Search for the cell housing the specified text and yield its (x, y) center coordinate. 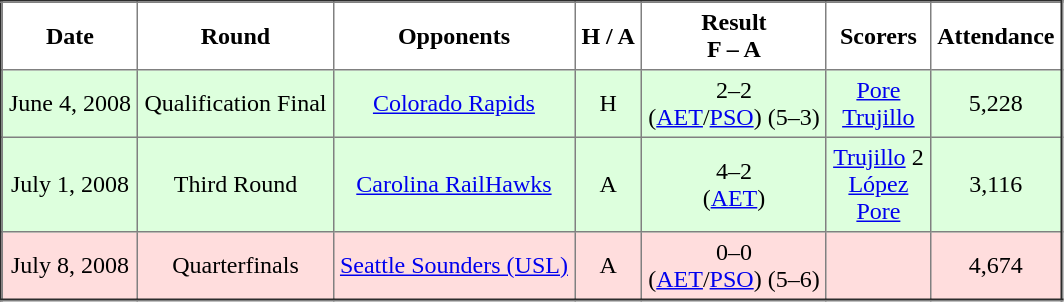
Opponents (454, 36)
2–2 (AET/PSO) (5–3) (734, 104)
Scorers (878, 36)
Qualification Final (236, 104)
0–0 (AET/PSO) (5–6) (734, 266)
3,116 (996, 184)
July 1, 2008 (70, 184)
Date (70, 36)
Pore Trujillo (878, 104)
Quarterfinals (236, 266)
July 8, 2008 (70, 266)
Attendance (996, 36)
4–2 (AET) (734, 184)
H (608, 104)
ResultF – A (734, 36)
H / A (608, 36)
Round (236, 36)
Colorado Rapids (454, 104)
June 4, 2008 (70, 104)
5,228 (996, 104)
4,674 (996, 266)
Trujillo 2 López Pore (878, 184)
Seattle Sounders (USL) (454, 266)
Carolina RailHawks (454, 184)
Third Round (236, 184)
